Locate the cell with the specified text and output its [x, y] center coordinate. 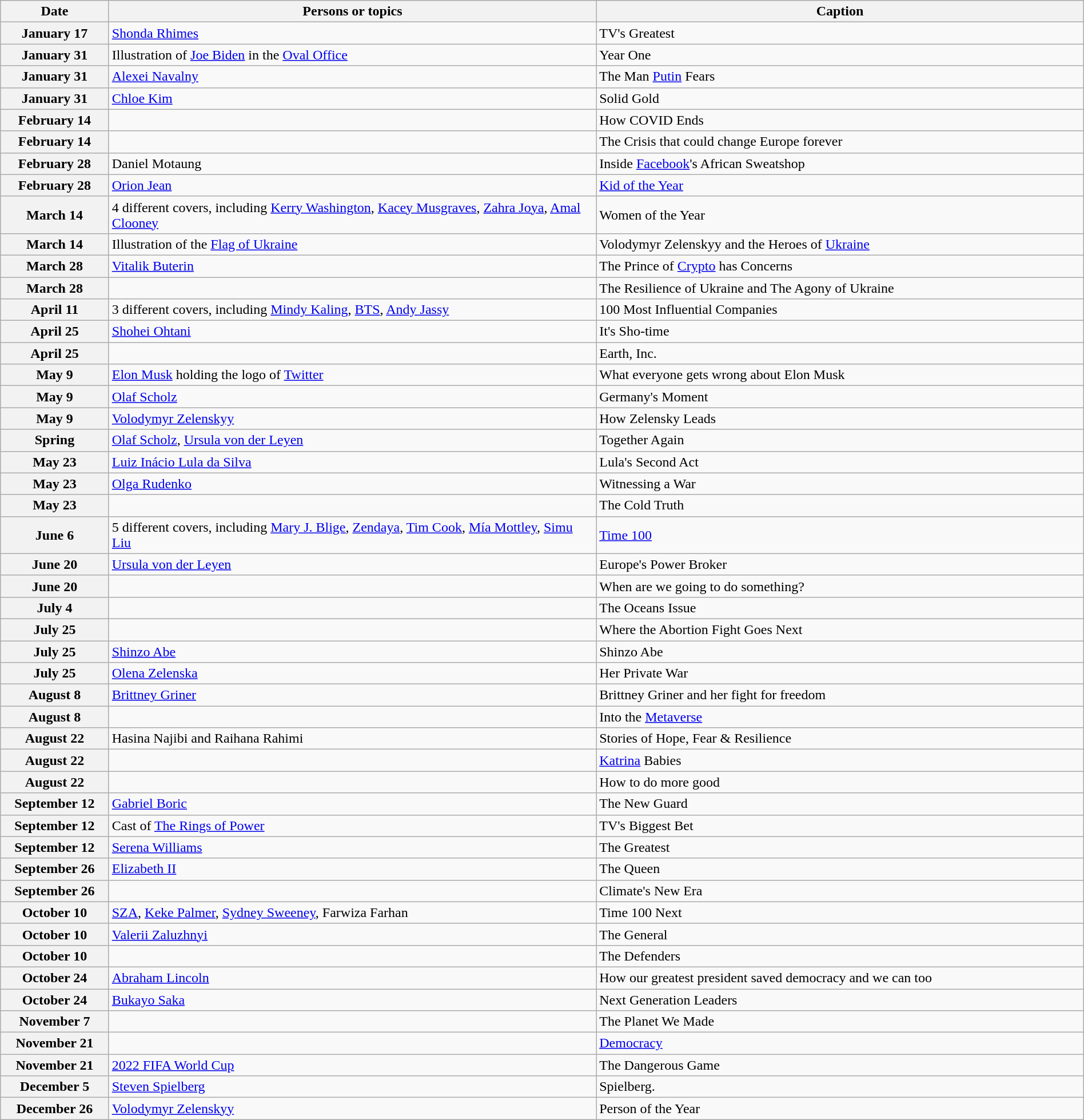
Into the Metaverse [840, 717]
Time 100 Next [840, 912]
How Zelensky Leads [840, 418]
Elizabeth II [352, 869]
Next Generation Leaders [840, 1000]
Climate's New Era [840, 891]
December 5 [55, 1087]
Spielberg. [840, 1087]
Serena Williams [352, 847]
How COVID Ends [840, 120]
Olaf Scholz, Ursula von der Leyen [352, 440]
The Oceans Issue [840, 608]
Elon Musk holding the logo of Twitter [352, 375]
December 26 [55, 1109]
Shohei Ohtani [352, 332]
Brittney Griner [352, 695]
Shonda Rhimes [352, 33]
Together Again [840, 440]
The Greatest [840, 847]
Olga Rudenko [352, 484]
Hasina Najibi and Raihana Rahimi [352, 739]
Gabriel Boric [352, 804]
Vitalik Buterin [352, 266]
Olaf Scholz [352, 397]
Lula's Second Act [840, 462]
Abraham Lincoln [352, 978]
Germany's Moment [840, 397]
Olena Zelenska [352, 673]
Persons or topics [352, 11]
When are we going to do something? [840, 586]
TV's Greatest [840, 33]
November 7 [55, 1022]
Earth, Inc. [840, 353]
Ursula von der Leyen [352, 564]
3 different covers, including Mindy Kaling, BTS, Andy Jassy [352, 310]
TV's Biggest Bet [840, 826]
The Prince of Crypto has Concerns [840, 266]
The General [840, 934]
Katrina Babies [840, 760]
Steven Spielberg [352, 1087]
How to do more good [840, 782]
Bukayo Saka [352, 1000]
Person of the Year [840, 1109]
Luiz Inácio Lula da Silva [352, 462]
Daniel Motaung [352, 164]
5 different covers, including Mary J. Blige, Zendaya, Tim Cook, Mía Mottley, Simu Liu [352, 535]
Witnessing a War [840, 484]
April 11 [55, 310]
The New Guard [840, 804]
What everyone gets wrong about Elon Musk [840, 375]
Where the Abortion Fight Goes Next [840, 629]
Caption [840, 11]
Valerii Zaluzhnyi [352, 934]
July 4 [55, 608]
It's Sho-time [840, 332]
The Dangerous Game [840, 1065]
SZA, Keke Palmer, Sydney Sweeney, Farwiza Farhan [352, 912]
Illustration of the Flag of Ukraine [352, 244]
Chloe Kim [352, 98]
The Planet We Made [840, 1022]
June 6 [55, 535]
Year One [840, 55]
Democracy [840, 1043]
Orion Jean [352, 185]
100 Most Influential Companies [840, 310]
The Resilience of Ukraine and The Agony of Ukraine [840, 288]
Her Private War [840, 673]
The Crisis that could change Europe forever [840, 142]
2022 FIFA World Cup [352, 1065]
The Defenders [840, 956]
The Queen [840, 869]
Europe's Power Broker [840, 564]
Cast of The Rings of Power [352, 826]
The Man Putin Fears [840, 77]
4 different covers, including Kerry Washington, Kacey Musgraves, Zahra Joya, Amal Clooney [352, 215]
Spring [55, 440]
January 17 [55, 33]
The Cold Truth [840, 505]
Stories of Hope, Fear & Resilience [840, 739]
Volodymyr Zelenskyy and the Heroes of Ukraine [840, 244]
Date [55, 11]
Illustration of Joe Biden in the Oval Office [352, 55]
Brittney Griner and her fight for freedom [840, 695]
Alexei Navalny [352, 77]
Women of the Year [840, 215]
Solid Gold [840, 98]
Time 100 [840, 535]
Inside Facebook's African Sweatshop [840, 164]
Kid of the Year [840, 185]
How our greatest president saved democracy and we can too [840, 978]
